Determine the [x, y] coordinate at the center of the cell enclosing the given text.  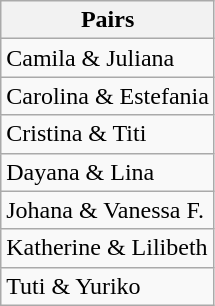
Carolina & Estefania [108, 96]
Pairs [108, 20]
Dayana & Lina [108, 172]
Johana & Vanessa F. [108, 210]
Katherine & Lilibeth [108, 248]
Cristina & Titi [108, 134]
Camila & Juliana [108, 58]
Tuti & Yuriko [108, 286]
